Provide the [X, Y] coordinate of the cell's center where the given text is located.  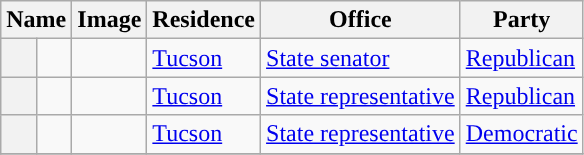
Residence [204, 20]
State senator [361, 58]
Office [361, 20]
Image [110, 20]
Party [522, 20]
Democratic [522, 134]
Name [36, 20]
